Extract the [X, Y] coordinate from the center of the cell holding the provided text.  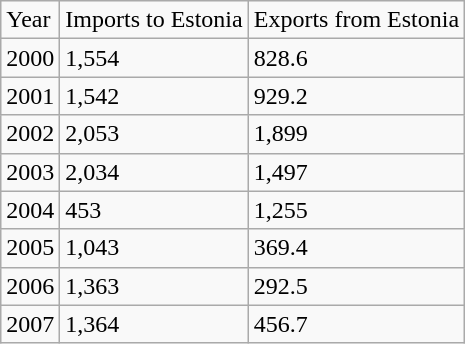
1,255 [356, 210]
Year [30, 20]
369.4 [356, 248]
2003 [30, 172]
1,364 [154, 324]
453 [154, 210]
2,034 [154, 172]
2002 [30, 134]
2007 [30, 324]
1,363 [154, 286]
1,899 [356, 134]
2004 [30, 210]
1,497 [356, 172]
1,542 [154, 96]
2,053 [154, 134]
1,043 [154, 248]
Imports to Estonia [154, 20]
2006 [30, 286]
828.6 [356, 58]
1,554 [154, 58]
456.7 [356, 324]
2005 [30, 248]
Exports from Estonia [356, 20]
929.2 [356, 96]
2000 [30, 58]
2001 [30, 96]
292.5 [356, 286]
